Return (x, y) of the center of cell containing provided text 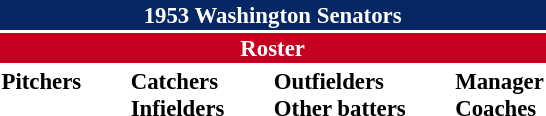
1953 Washington Senators (272, 15)
Roster (272, 48)
